Determine the [x, y] coordinate at the center of the cell enclosing the given text.  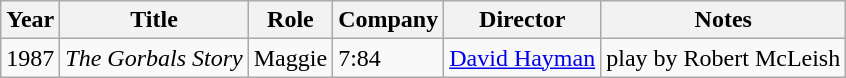
Year [30, 20]
Notes [724, 20]
7:84 [388, 58]
Role [290, 20]
Title [154, 20]
Director [522, 20]
The Gorbals Story [154, 58]
play by Robert McLeish [724, 58]
Company [388, 20]
Maggie [290, 58]
1987 [30, 58]
David Hayman [522, 58]
